Output the (x, y) coordinate of the center of the cell containing the given text.  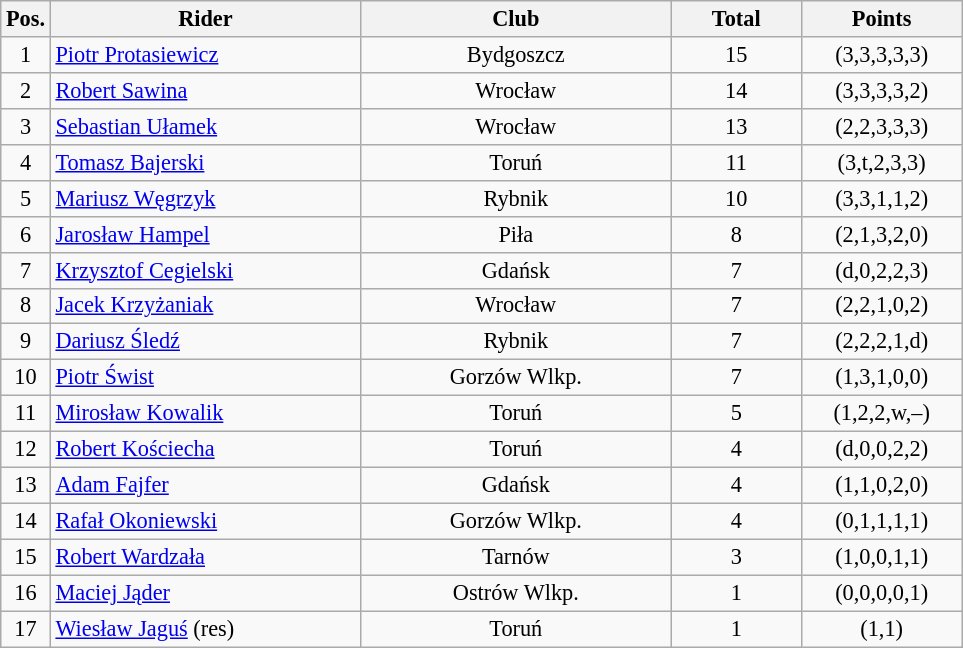
(1,2,2,w,–) (881, 414)
(1,1,0,2,0) (881, 485)
Rider (205, 19)
Krzysztof Cegielski (205, 270)
Mirosław Kowalik (205, 414)
2 (26, 90)
Rafał Okoniewski (205, 521)
(3,3,3,3,3) (881, 55)
(1,1) (881, 629)
Wiesław Jaguś (res) (205, 629)
(3,t,2,3,3) (881, 162)
Ostrów Wlkp. (516, 593)
(1,0,0,1,1) (881, 557)
Bydgoszcz (516, 55)
(0,0,0,0,1) (881, 593)
Total (736, 19)
16 (26, 593)
Robert Wardzała (205, 557)
(2,2,3,3,3) (881, 126)
(1,3,1,0,0) (881, 378)
Jarosław Hampel (205, 234)
Maciej Jąder (205, 593)
Mariusz Węgrzyk (205, 198)
(d,0,2,2,3) (881, 270)
Jacek Krzyżaniak (205, 306)
Robert Kościecha (205, 450)
17 (26, 629)
Piotr Protasiewicz (205, 55)
(3,3,1,1,2) (881, 198)
Piotr Świst (205, 378)
(d,0,0,2,2) (881, 450)
Piła (516, 234)
9 (26, 342)
Dariusz Śledź (205, 342)
Tomasz Bajerski (205, 162)
6 (26, 234)
Pos. (26, 19)
(2,2,1,0,2) (881, 306)
Club (516, 19)
Robert Sawina (205, 90)
Points (881, 19)
12 (26, 450)
(2,1,3,2,0) (881, 234)
Tarnów (516, 557)
Adam Fajfer (205, 485)
(3,3,3,3,2) (881, 90)
(0,1,1,1,1) (881, 521)
Sebastian Ułamek (205, 126)
(2,2,2,1,d) (881, 342)
